Scan for the cell matching the given text and deliver its [x, y] coordinate at center. 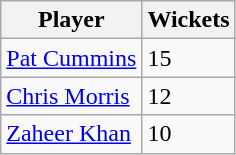
10 [188, 134]
15 [188, 58]
Pat Cummins [72, 58]
Player [72, 20]
12 [188, 96]
Chris Morris [72, 96]
Wickets [188, 20]
Zaheer Khan [72, 134]
